Return the (x, y) coordinate for the center point of the cell that contains the specified text.  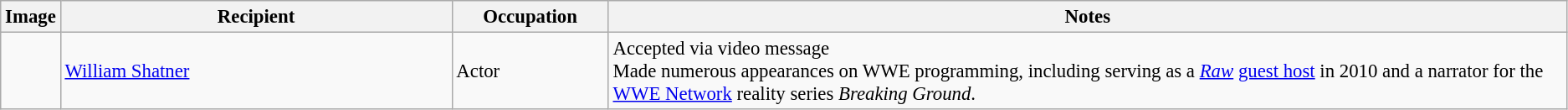
Notes (1088, 17)
William Shatner (256, 71)
Occupation (530, 17)
Recipient (256, 17)
Image (30, 17)
Actor (530, 71)
